Return (X, Y) of the center of cell containing provided text 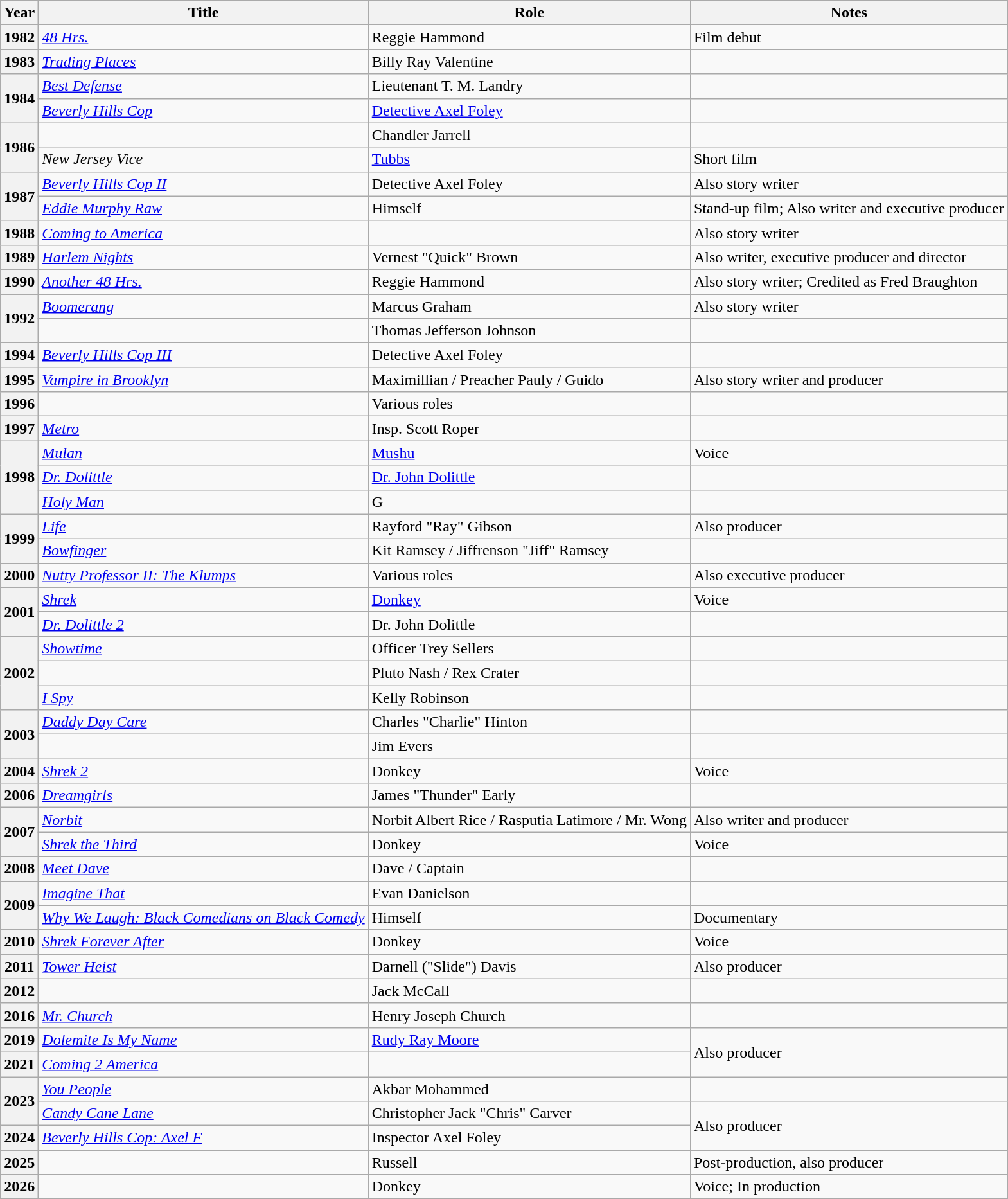
2025 (19, 1162)
Shrek the Third (203, 844)
2004 (19, 771)
Mulan (203, 453)
2002 (19, 673)
Dave / Captain (529, 869)
Coming 2 America (203, 1064)
Chandler Jarrell (529, 135)
Beverly Hills Cop III (203, 355)
2010 (19, 942)
Why We Laugh: Black Comedians on Black Comedy (203, 918)
Coming to America (203, 233)
Beverly Hills Cop (203, 111)
1997 (19, 429)
1992 (19, 319)
2007 (19, 832)
2000 (19, 575)
Metro (203, 429)
Christopher Jack "Chris" Carver (529, 1114)
1995 (19, 380)
Henry Joseph Church (529, 1015)
Dreamgirls (203, 795)
Maximillian / Preacher Pauly / Guido (529, 380)
You People (203, 1089)
2003 (19, 734)
2026 (19, 1187)
Stand-up film; Also writer and executive producer (849, 208)
Dr. Dolittle 2 (203, 624)
Holy Man (203, 502)
Daddy Day Care (203, 722)
2024 (19, 1138)
Short film (849, 159)
1990 (19, 281)
2006 (19, 795)
2001 (19, 612)
Lieutenant T. M. Landry (529, 86)
2019 (19, 1040)
Notes (849, 13)
Nutty Professor II: The Klumps (203, 575)
Film debut (849, 37)
2011 (19, 966)
Also story writer; Credited as Fred Braughton (849, 281)
Insp. Scott Roper (529, 429)
1984 (19, 98)
Life (203, 526)
Beverly Hills Cop: Axel F (203, 1138)
Rudy Ray Moore (529, 1040)
Norbit (203, 820)
Title (203, 13)
Vampire in Brooklyn (203, 380)
1983 (19, 62)
Candy Cane Lane (203, 1114)
Voice; In production (849, 1187)
Thomas Jefferson Johnson (529, 331)
Also writer, executive producer and director (849, 257)
1996 (19, 404)
1982 (19, 37)
Meet Dave (203, 869)
Beverly Hills Cop II (203, 184)
Role (529, 13)
Harlem Nights (203, 257)
Also executive producer (849, 575)
Documentary (849, 918)
Vernest "Quick" Brown (529, 257)
Marcus Graham (529, 306)
2021 (19, 1064)
Imagine That (203, 893)
2016 (19, 1015)
2009 (19, 905)
New Jersey Vice (203, 159)
Billy Ray Valentine (529, 62)
Post-production, also producer (849, 1162)
Darnell ("Slide") Davis (529, 966)
1987 (19, 196)
Shrek 2 (203, 771)
Dr. Dolittle (203, 477)
1989 (19, 257)
Kit Ramsey / Jiffrenson "Jiff" Ramsey (529, 551)
Eddie Murphy Raw (203, 208)
Mr. Church (203, 1015)
Also story writer and producer (849, 380)
Charles "Charlie" Hinton (529, 722)
Officer Trey Sellers (529, 648)
1986 (19, 147)
G (529, 502)
Shrek Forever After (203, 942)
2023 (19, 1101)
Kelly Robinson (529, 697)
1988 (19, 233)
Best Defense (203, 86)
Another 48 Hrs. (203, 281)
Tower Heist (203, 966)
Pluto Nash / Rex Crater (529, 673)
Trading Places (203, 62)
1998 (19, 477)
Evan Danielson (529, 893)
2008 (19, 869)
Rayford "Ray" Gibson (529, 526)
Dolemite Is My Name (203, 1040)
Shrek (203, 599)
Akbar Mohammed (529, 1089)
1994 (19, 355)
Russell (529, 1162)
Showtime (203, 648)
James "Thunder" Early (529, 795)
Norbit Albert Rice / Rasputia Latimore / Mr. Wong (529, 820)
48 Hrs. (203, 37)
Jim Evers (529, 747)
Bowfinger (203, 551)
1999 (19, 538)
2012 (19, 991)
Tubbs (529, 159)
Jack McCall (529, 991)
Year (19, 13)
Inspector Axel Foley (529, 1138)
Boomerang (203, 306)
Mushu (529, 453)
I Spy (203, 697)
Also writer and producer (849, 820)
